Capture the cell that displays the provided text and extract its [X, Y] central coordinate. 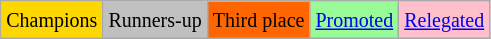
Relegated [444, 20]
Champions [52, 20]
Promoted [354, 20]
Third place [258, 20]
Runners-up [155, 20]
